From the cell containing the given text, extract its center point as (x, y) coordinate. 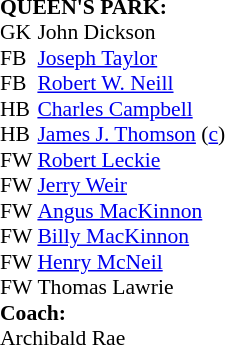
Angus MacKinnon (131, 211)
Henry McNeil (131, 262)
Coach: (112, 313)
James J. Thomson (c) (131, 135)
Robert Leckie (131, 160)
GK (18, 33)
Robert W. Neill (131, 83)
Billy MacKinnon (131, 237)
Jerry Weir (131, 185)
Charles Campbell (131, 109)
Joseph Taylor (131, 58)
Thomas Lawrie (131, 287)
John Dickson (131, 33)
